Identify which cell holds the provided text, then report its (X, Y) central coordinate. 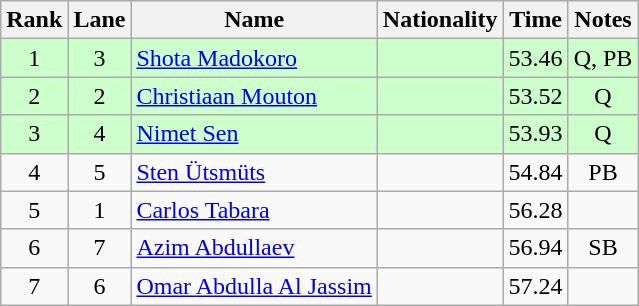
Shota Madokoro (254, 58)
Rank (34, 20)
57.24 (536, 286)
Christiaan Mouton (254, 96)
Notes (603, 20)
Lane (100, 20)
Q, PB (603, 58)
Azim Abdullaev (254, 248)
Nimet Sen (254, 134)
54.84 (536, 172)
53.46 (536, 58)
Carlos Tabara (254, 210)
Sten Ütsmüts (254, 172)
Time (536, 20)
53.52 (536, 96)
56.28 (536, 210)
SB (603, 248)
56.94 (536, 248)
PB (603, 172)
Omar Abdulla Al Jassim (254, 286)
53.93 (536, 134)
Nationality (440, 20)
Name (254, 20)
